Output the [x, y] coordinate of the center of the cell containing the given text.  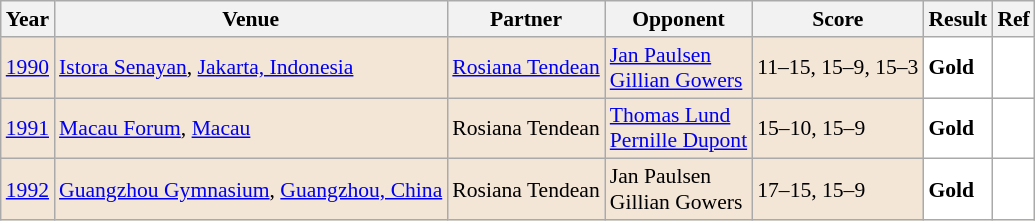
Opponent [678, 19]
15–10, 15–9 [838, 128]
Thomas Lund Pernille Dupont [678, 128]
Venue [250, 19]
Istora Senayan, Jakarta, Indonesia [250, 68]
Partner [526, 19]
17–15, 15–9 [838, 190]
Ref [1013, 19]
1990 [28, 68]
Score [838, 19]
1992 [28, 190]
11–15, 15–9, 15–3 [838, 68]
1991 [28, 128]
Result [958, 19]
Macau Forum, Macau [250, 128]
Year [28, 19]
Guangzhou Gymnasium, Guangzhou, China [250, 190]
